Provide the [X, Y] coordinate of the cell's center where the given text is located.  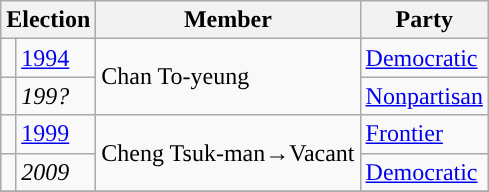
1999 [56, 134]
Member [228, 20]
Frontier [424, 134]
199? [56, 96]
Chan To-yeung [228, 77]
Nonpartisan [424, 96]
Party [424, 20]
1994 [56, 58]
Cheng Tsuk-man→Vacant [228, 153]
2009 [56, 172]
Election [48, 20]
